For the text-containing cell, return its midpoint in (x, y) coordinate format. 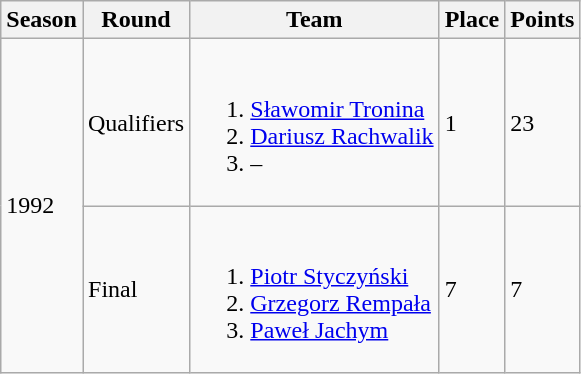
1992 (42, 206)
Final (136, 290)
Place (472, 20)
23 (542, 122)
Points (542, 20)
1 (472, 122)
Round (136, 20)
Team (315, 20)
Season (42, 20)
Sławomir TroninaDariusz Rachwalik– (315, 122)
Qualifiers (136, 122)
Piotr StyczyńskiGrzegorz RempałaPaweł Jachym (315, 290)
